Pinpoint the cell where the given text exists, returning its [X, Y] midpoint coordinate. 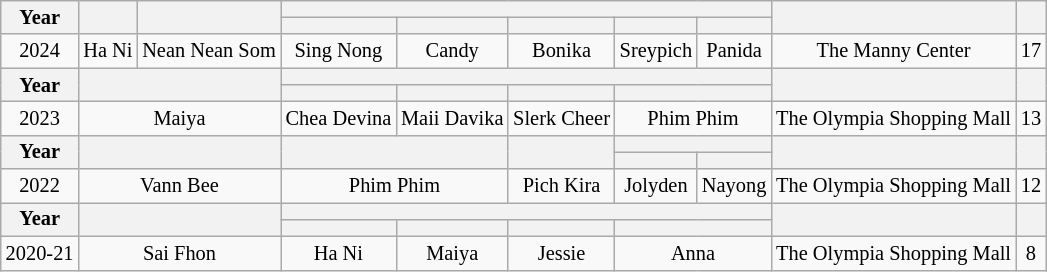
Nean Nean Som [208, 51]
8 [1031, 253]
Nayong [734, 186]
13 [1031, 118]
Maii Davika [452, 118]
Jolyden [656, 186]
Slerk Cheer [561, 118]
17 [1031, 51]
Anna [693, 253]
Bonika [561, 51]
Jessie [561, 253]
2024 [40, 51]
Panida [734, 51]
Sai Fhon [179, 253]
2023 [40, 118]
Chea Devina [339, 118]
Pich Kira [561, 186]
Sing Nong [339, 51]
2020-21 [40, 253]
Vann Bee [179, 186]
12 [1031, 186]
2022 [40, 186]
The Manny Center [894, 51]
Sreypich [656, 51]
Candy [452, 51]
